Provide the [X, Y] coordinate of the cell's center where the given text is located.  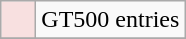
GT500 entries [110, 20]
